For the text-containing cell, return its midpoint in (x, y) coordinate format. 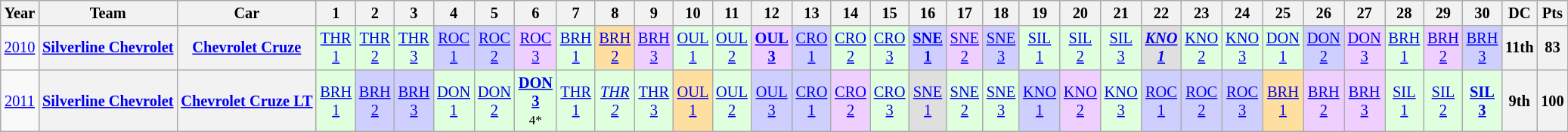
Year (20, 13)
DON3 (1365, 48)
15 (890, 13)
9th (1520, 101)
25 (1283, 13)
DC (1520, 13)
23 (1201, 13)
Pts (1552, 13)
4 (454, 13)
5 (494, 13)
Chevrolet Cruze (246, 48)
12 (772, 13)
DON34* (535, 101)
27 (1365, 13)
18 (1001, 13)
Car (246, 13)
19 (1040, 13)
14 (851, 13)
22 (1161, 13)
10 (693, 13)
16 (927, 13)
3 (414, 13)
9 (654, 13)
26 (1324, 13)
6 (535, 13)
2010 (20, 48)
7 (576, 13)
28 (1405, 13)
24 (1242, 13)
8 (615, 13)
29 (1443, 13)
100 (1552, 101)
1 (336, 13)
21 (1121, 13)
11 (732, 13)
30 (1483, 13)
Team (107, 13)
83 (1552, 48)
20 (1080, 13)
2011 (20, 101)
17 (965, 13)
Chevrolet Cruze LT (246, 101)
11th (1520, 48)
2 (375, 13)
13 (812, 13)
